Pinpoint the cell where the given text exists, returning its (x, y) midpoint coordinate. 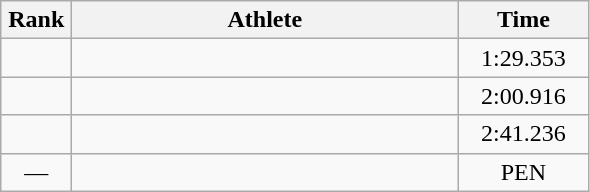
2:00.916 (524, 96)
Time (524, 20)
PEN (524, 172)
Rank (36, 20)
1:29.353 (524, 58)
— (36, 172)
2:41.236 (524, 134)
Athlete (265, 20)
